Find where the given text appears and provide that cell's center as [X, Y] coordinate. 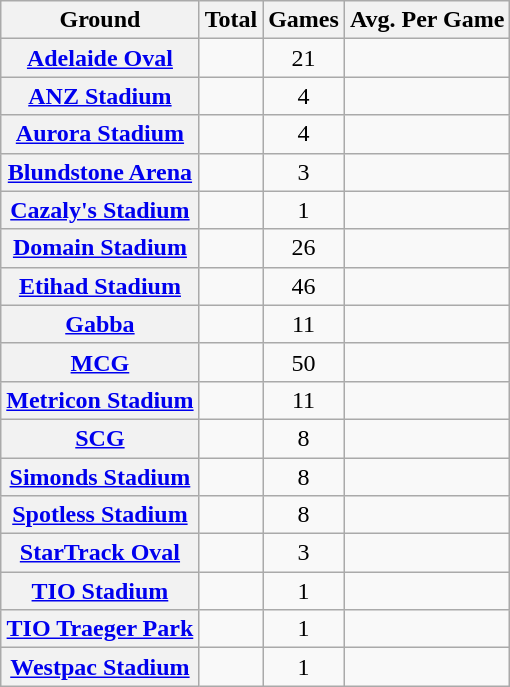
Etihad Stadium [100, 286]
Total [231, 20]
Domain Stadium [100, 248]
Blundstone Arena [100, 172]
Games [304, 20]
Ground [100, 20]
Cazaly's Stadium [100, 210]
50 [304, 362]
SCG [100, 438]
Avg. Per Game [426, 20]
21 [304, 58]
StarTrack Oval [100, 553]
Westpac Stadium [100, 667]
46 [304, 286]
Gabba [100, 324]
ANZ Stadium [100, 96]
Metricon Stadium [100, 400]
Simonds Stadium [100, 477]
TIO Stadium [100, 591]
Aurora Stadium [100, 134]
26 [304, 248]
Adelaide Oval [100, 58]
TIO Traeger Park [100, 629]
Spotless Stadium [100, 515]
MCG [100, 362]
